Capture the cell that displays the provided text and extract its (x, y) central coordinate. 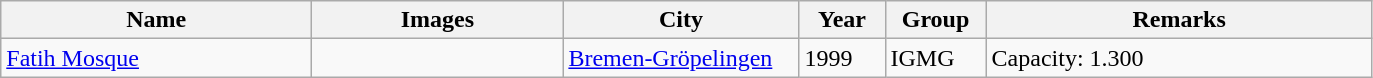
Year (842, 20)
1999 (842, 58)
Remarks (1179, 20)
Capacity: 1.300 (1179, 58)
Name (156, 20)
IGMG (936, 58)
Images (438, 20)
Group (936, 20)
Fatih Mosque (156, 58)
Bremen-Gröpelingen (681, 58)
City (681, 20)
